From the cell containing the given text, extract its center point as [X, Y] coordinate. 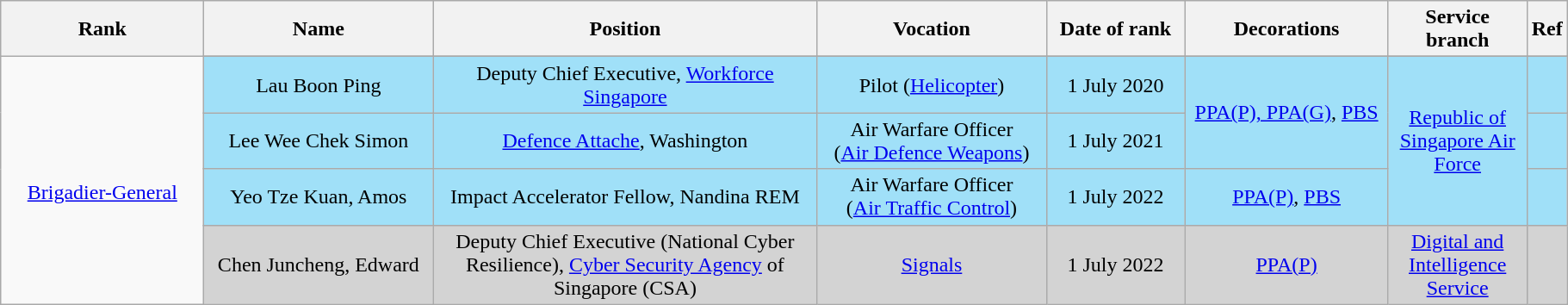
Deputy Chief Executive, Workforce Singapore [625, 84]
Republic of Singapore Air Force [1457, 141]
Service branch [1457, 29]
Chen Juncheng, Edward [319, 265]
Lau Boon Ping [319, 84]
Digital and Intelligence Service [1457, 265]
Air Warfare Officer(Air Defence Weapons) [932, 141]
PPA(P), PBS [1286, 196]
PPA(P), PPA(G), PBS [1286, 113]
Date of rank [1116, 29]
Signals [932, 265]
Lee Wee Chek Simon [319, 141]
Brigadier-General [102, 181]
Yeo Tze Kuan, Amos [319, 196]
Decorations [1286, 29]
1 July 2021 [1116, 141]
Name [319, 29]
Deputy Chief Executive (National Cyber Resilience), Cyber Security Agency of Singapore (CSA) [625, 265]
Position [625, 29]
Air Warfare Officer(Air Traffic Control) [932, 196]
Pilot (Helicopter) [932, 84]
Impact Accelerator Fellow, Nandina REM [625, 196]
Ref [1546, 29]
1 July 2020 [1116, 84]
Rank [102, 29]
Vocation [932, 29]
Defence Attache, Washington [625, 141]
PPA(P) [1286, 265]
